Scan for the cell matching the given text and deliver its [X, Y] coordinate at center. 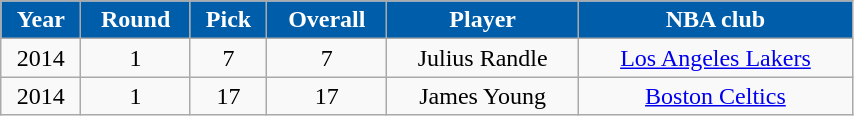
Round [136, 20]
James Young [483, 96]
Los Angeles Lakers [715, 58]
NBA club [715, 20]
Pick [228, 20]
Player [483, 20]
Julius Randle [483, 58]
Overall [327, 20]
Year [41, 20]
Boston Celtics [715, 96]
